Provide the [X, Y] coordinate of the cell's center where the given text is located.  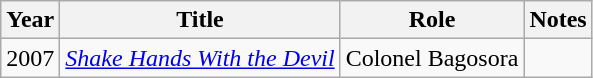
Role [432, 20]
Year [30, 20]
Notes [558, 20]
2007 [30, 58]
Colonel Bagosora [432, 58]
Shake Hands With the Devil [200, 58]
Title [200, 20]
